For the text-containing cell, return its midpoint in [X, Y] coordinate format. 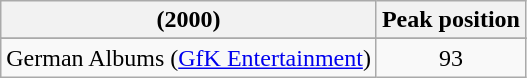
German Albums (GfK Entertainment) [189, 58]
93 [450, 58]
Peak position [450, 20]
(2000) [189, 20]
